Locate the cell with the specified text and output its [X, Y] center coordinate. 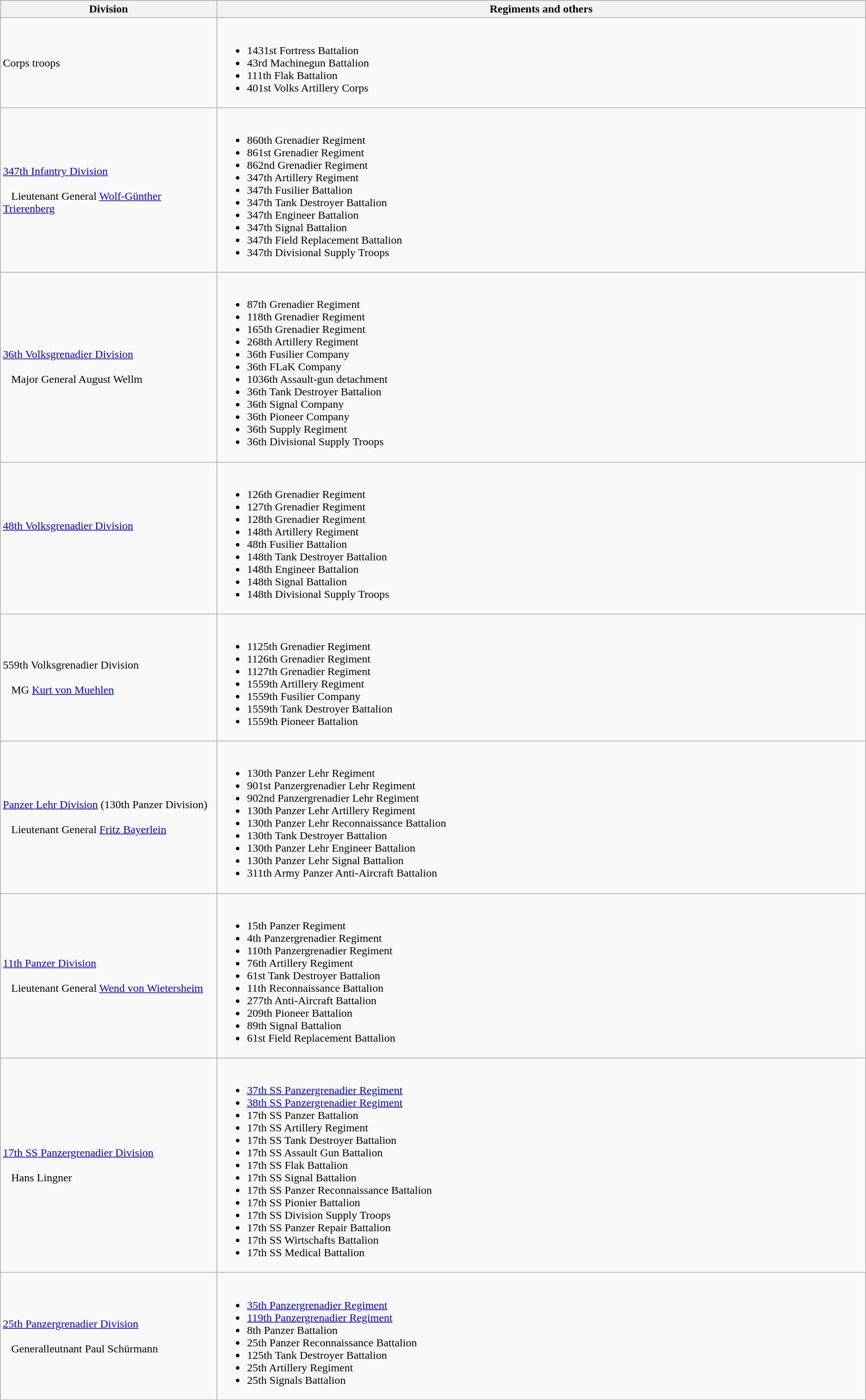
Corps troops [109, 63]
48th Volksgrenadier Division [109, 538]
Panzer Lehr Division (130th Panzer Division) Lieutenant General Fritz Bayerlein [109, 817]
1431st Fortress Battalion43rd Machinegun Battalion111th Flak Battalion401st Volks Artillery Corps [541, 63]
17th SS Panzergrenadier Division Hans Lingner [109, 1165]
Regiments and others [541, 9]
36th Volksgrenadier Division Major General August Wellm [109, 367]
559th Volksgrenadier Division MG Kurt von Muehlen [109, 678]
Division [109, 9]
347th Infantry Division Lieutenant General Wolf-Günther Trierenberg [109, 190]
11th Panzer Division Lieutenant General Wend von Wietersheim [109, 976]
25th Panzergrenadier Division Generalleutnant Paul Schürmann [109, 1336]
